Locate the cell with the specified text and output its [X, Y] center coordinate. 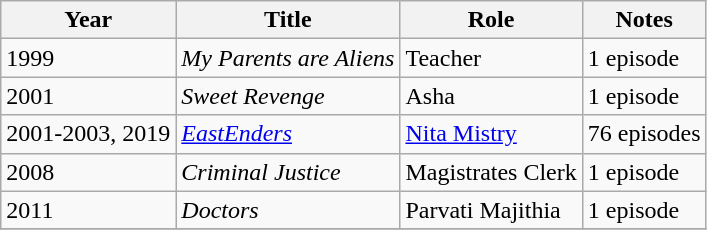
Role [491, 20]
1999 [88, 58]
Year [88, 20]
Doctors [288, 210]
Asha [491, 96]
Parvati Majithia [491, 210]
2001-2003, 2019 [88, 134]
Sweet Revenge [288, 96]
2011 [88, 210]
Title [288, 20]
2008 [88, 172]
Magistrates Clerk [491, 172]
Notes [644, 20]
2001 [88, 96]
My Parents are Aliens [288, 58]
Nita Mistry [491, 134]
EastEnders [288, 134]
Criminal Justice [288, 172]
Teacher [491, 58]
76 episodes [644, 134]
